For the text-containing cell, return its midpoint in [x, y] coordinate format. 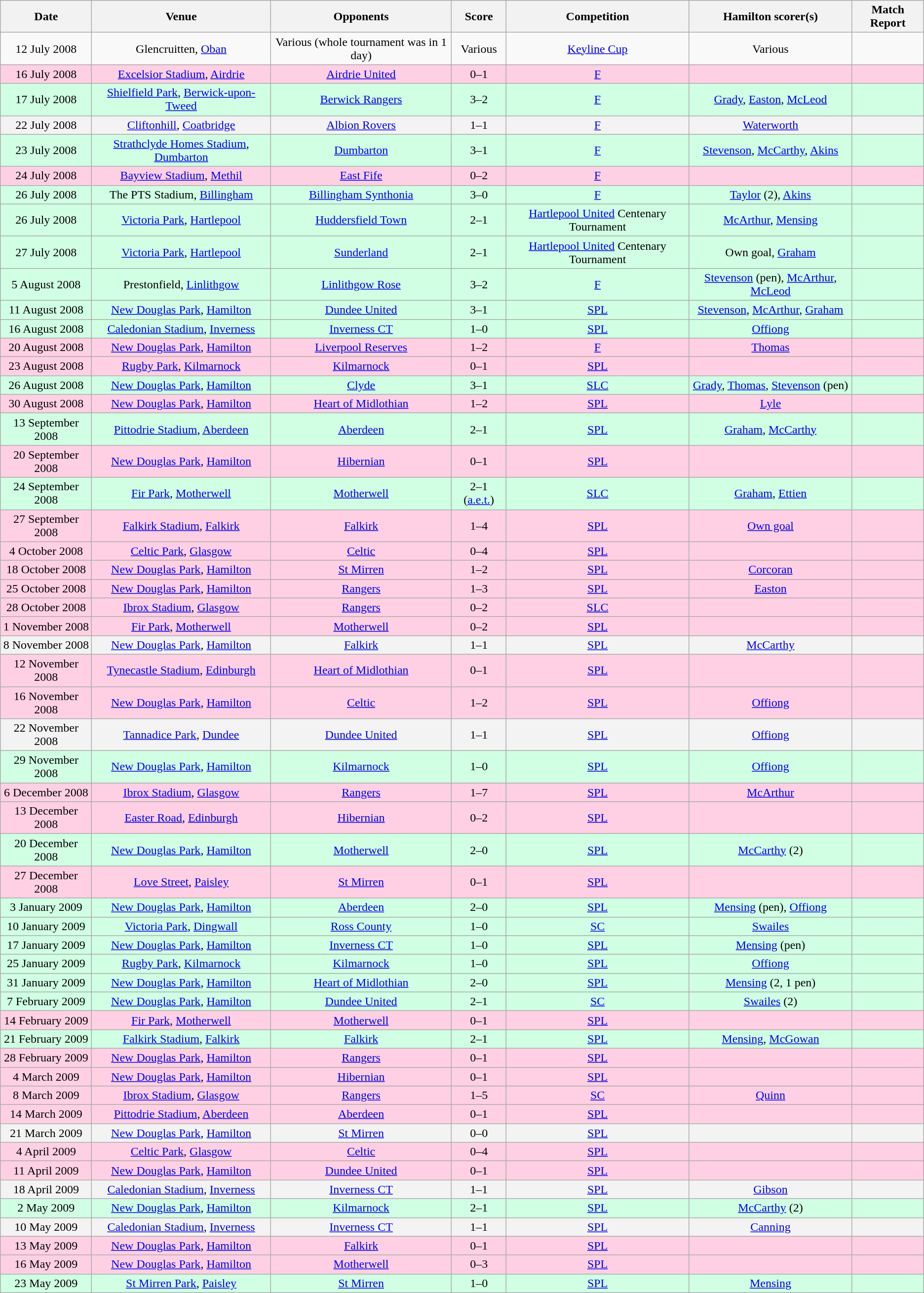
13 May 2009 [46, 1246]
16 May 2009 [46, 1264]
20 September 2008 [46, 461]
Waterworth [771, 125]
Keyline Cup [597, 48]
Glencruitten, Oban [181, 48]
23 August 2008 [46, 366]
Corcoran [771, 570]
McArthur [771, 792]
Shielfield Park, Berwick-upon-Tweed [181, 100]
Mensing (2, 1 pen) [771, 982]
28 February 2009 [46, 1058]
Venue [181, 17]
Stevenson, McArthur, Graham [771, 310]
Own goal [771, 525]
Berwick Rangers [361, 100]
25 October 2008 [46, 588]
Thomas [771, 348]
23 July 2008 [46, 150]
1–3 [479, 588]
27 September 2008 [46, 525]
St Mirren Park, Paisley [181, 1283]
0–3 [479, 1264]
Match Report [887, 17]
Huddersfield Town [361, 220]
13 September 2008 [46, 430]
Hamilton scorer(s) [771, 17]
Albion Rovers [361, 125]
7 February 2009 [46, 1001]
29 November 2008 [46, 767]
2–1 (a.e.t.) [479, 494]
12 July 2008 [46, 48]
Date [46, 17]
Gibson [771, 1189]
Strathclyde Homes Stadium, Dumbarton [181, 150]
4 April 2009 [46, 1152]
10 January 2009 [46, 926]
Cliftonhill, Coatbridge [181, 125]
11 August 2008 [46, 310]
Mensing [771, 1283]
Excelsior Stadium, Airdrie [181, 74]
Grady, Thomas, Stevenson (pen) [771, 385]
20 August 2008 [46, 348]
Tannadice Park, Dundee [181, 735]
Liverpool Reserves [361, 348]
Clyde [361, 385]
1–7 [479, 792]
3–0 [479, 195]
Opponents [361, 17]
Dumbarton [361, 150]
Score [479, 17]
22 November 2008 [46, 735]
Easton [771, 588]
8 November 2008 [46, 645]
6 December 2008 [46, 792]
4 March 2009 [46, 1077]
Grady, Easton, McLeod [771, 100]
Sunderland [361, 252]
16 November 2008 [46, 702]
13 December 2008 [46, 818]
18 October 2008 [46, 570]
1–5 [479, 1096]
17 July 2008 [46, 100]
3 January 2009 [46, 907]
1 November 2008 [46, 626]
31 January 2009 [46, 982]
Prestonfield, Linlithgow [181, 284]
Stevenson (pen), McArthur, McLeod [771, 284]
Ross County [361, 926]
2 May 2009 [46, 1208]
14 February 2009 [46, 1020]
20 December 2008 [46, 850]
1–4 [479, 525]
Competition [597, 17]
14 March 2009 [46, 1114]
Lyle [771, 404]
30 August 2008 [46, 404]
Bayview Stadium, Methil [181, 176]
Canning [771, 1227]
Own goal, Graham [771, 252]
17 January 2009 [46, 945]
25 January 2009 [46, 964]
23 May 2009 [46, 1283]
0–0 [479, 1133]
27 December 2008 [46, 882]
Stevenson, McCarthy, Akins [771, 150]
5 August 2008 [46, 284]
East Fife [361, 176]
18 April 2009 [46, 1189]
Graham, McCarthy [771, 430]
22 July 2008 [46, 125]
Love Street, Paisley [181, 882]
10 May 2009 [46, 1227]
The PTS Stadium, Billingham [181, 195]
24 July 2008 [46, 176]
26 August 2008 [46, 385]
Linlithgow Rose [361, 284]
McCarthy [771, 645]
Taylor (2), Akins [771, 195]
Graham, Ettien [771, 494]
12 November 2008 [46, 670]
21 February 2009 [46, 1039]
McArthur, Mensing [771, 220]
Airdrie United [361, 74]
Swailes [771, 926]
Swailes (2) [771, 1001]
27 July 2008 [46, 252]
4 October 2008 [46, 551]
11 April 2009 [46, 1171]
Victoria Park, Dingwall [181, 926]
Billingham Synthonia [361, 195]
16 August 2008 [46, 328]
Tynecastle Stadium, Edinburgh [181, 670]
Easter Road, Edinburgh [181, 818]
8 March 2009 [46, 1096]
28 October 2008 [46, 607]
Quinn [771, 1096]
Mensing (pen), Offiong [771, 907]
21 March 2009 [46, 1133]
16 July 2008 [46, 74]
Various (whole tournament was in 1 day) [361, 48]
Mensing, McGowan [771, 1039]
Mensing (pen) [771, 945]
24 September 2008 [46, 494]
